Capture the cell that displays the provided text and extract its (X, Y) central coordinate. 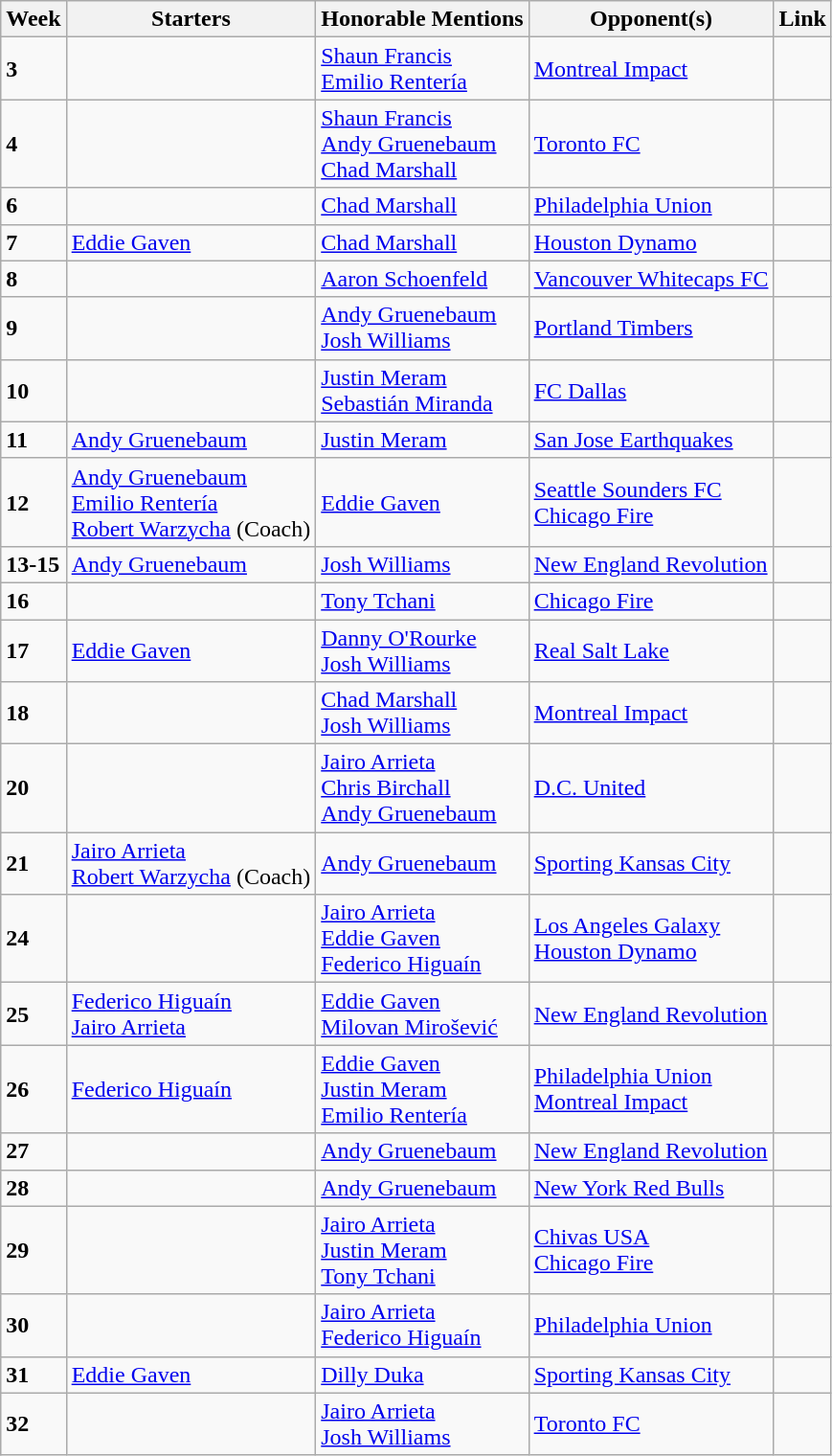
24 (34, 939)
Opponent(s) (651, 19)
25 (34, 1013)
13-15 (34, 564)
Josh Williams (422, 564)
Shaun Francis Emilio Rentería (422, 69)
Link (802, 19)
Honorable Mentions (422, 19)
Shaun Francis Andy Gruenebaum Chad Marshall (422, 144)
Seattle Sounders FCChicago Fire (651, 502)
9 (34, 328)
Justin Meram Sebastián Miranda (422, 391)
Philadelphia Union Montreal Impact (651, 1089)
Chivas USA Chicago Fire (651, 1250)
8 (34, 279)
Jairo Arrieta Federico Higuaín (422, 1326)
Portland Timbers (651, 328)
Chad Marshall Josh Williams (422, 713)
11 (34, 440)
Andy Gruenebaum Josh Williams (422, 328)
10 (34, 391)
Federico Higuaín Jairo Arrieta (191, 1013)
4 (34, 144)
Justin Meram (422, 440)
Week (34, 19)
Federico Higuaín (191, 1089)
21 (34, 864)
6 (34, 206)
3 (34, 69)
D.C. United (651, 788)
Vancouver Whitecaps FC (651, 279)
Andy Gruenebaum Emilio Rentería Robert Warzycha (Coach) (191, 502)
New York Red Bulls (651, 1188)
FC Dallas (651, 391)
7 (34, 242)
26 (34, 1089)
Chicago Fire (651, 601)
Houston Dynamo (651, 242)
28 (34, 1188)
20 (34, 788)
Danny O'Rourke Josh Williams (422, 649)
12 (34, 502)
Jairo Arrieta Josh Williams (422, 1423)
Jairo Arrieta Eddie Gaven Federico Higuaín (422, 939)
Aaron Schoenfeld (422, 279)
29 (34, 1250)
17 (34, 649)
18 (34, 713)
27 (34, 1151)
Starters (191, 19)
Tony Tchani (422, 601)
Real Salt Lake (651, 649)
Jairo Arrieta Robert Warzycha (Coach) (191, 864)
16 (34, 601)
Dilly Duka (422, 1375)
30 (34, 1326)
31 (34, 1375)
Eddie Gaven Milovan Mirošević (422, 1013)
Jairo Arrieta Chris Birchall Andy Gruenebaum (422, 788)
Los Angeles Galaxy Houston Dynamo (651, 939)
Eddie Gaven Justin Meram Emilio Rentería (422, 1089)
Jairo Arrieta Justin Meram Tony Tchani (422, 1250)
32 (34, 1423)
San Jose Earthquakes (651, 440)
